Output the (X, Y) coordinate of the center of the cell containing the given text.  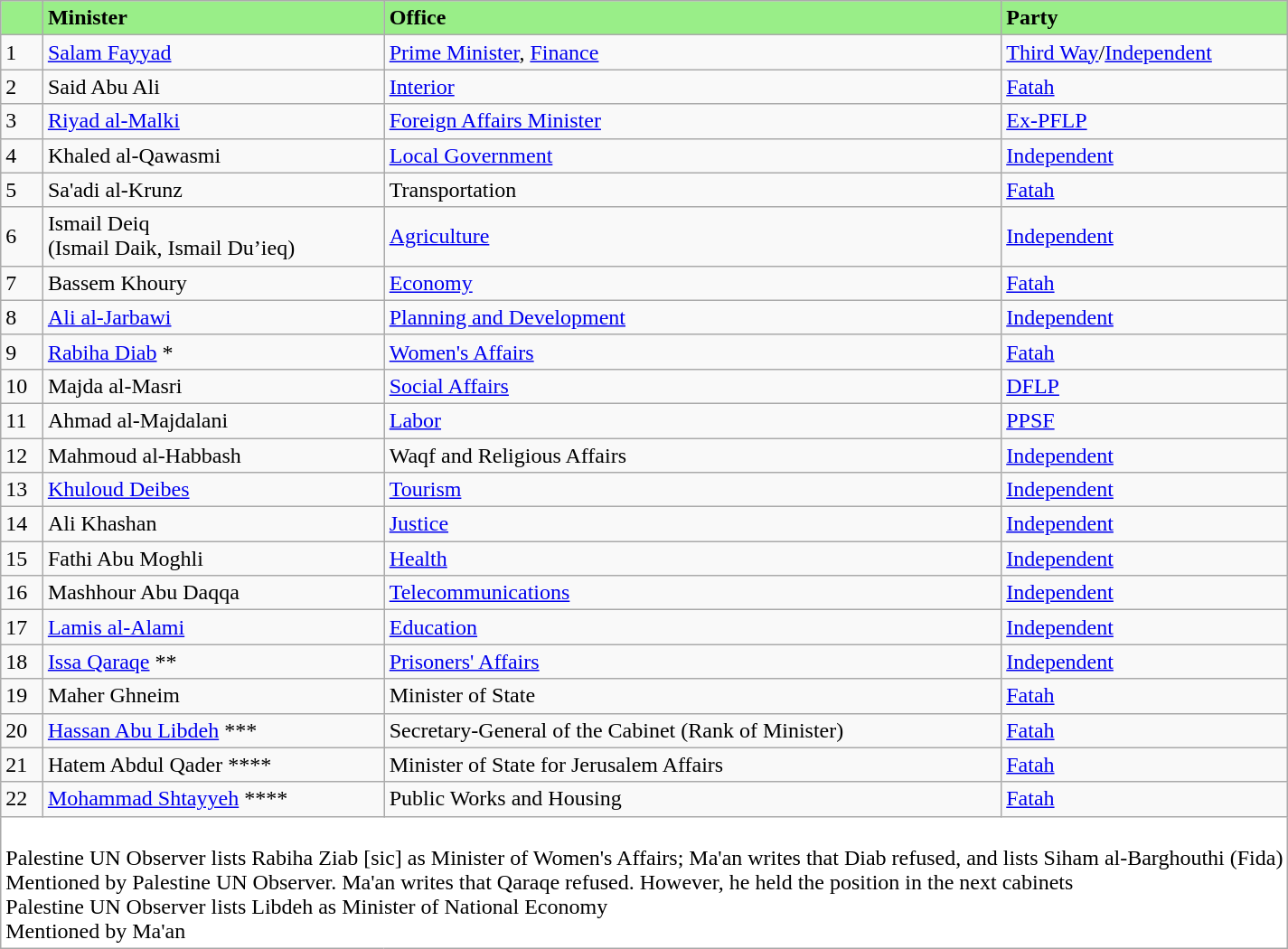
16 (22, 593)
19 (22, 696)
Ahmad al-Majdalani (213, 420)
Public Works and Housing (692, 799)
2 (22, 87)
18 (22, 662)
5 (22, 190)
Issa Qaraqe ** (213, 662)
Secretary-General of the Cabinet (Rank of Minister) (692, 730)
20 (22, 730)
Justice (692, 524)
Telecommunications (692, 593)
Mashhour Abu Daqqa (213, 593)
Sa'adi al-Krunz (213, 190)
Prisoners' Affairs (692, 662)
Hatem Abdul Qader **** (213, 765)
Women's Affairs (692, 352)
Fathi Abu Moghli (213, 559)
9 (22, 352)
Ali al-Jarbawi (213, 317)
Mohammad Shtayyeh **** (213, 799)
DFLP (1144, 386)
15 (22, 559)
Khaled al-Qawasmi (213, 155)
Said Abu Ali (213, 87)
Foreign Affairs Minister (692, 121)
22 (22, 799)
Ex-PFLP (1144, 121)
Minister (213, 18)
13 (22, 490)
Transportation (692, 190)
Rabiha Diab * (213, 352)
Labor (692, 420)
17 (22, 627)
Riyad al-Malki (213, 121)
Khuloud Deibes (213, 490)
Planning and Development (692, 317)
11 (22, 420)
PPSF (1144, 420)
Ali Khashan (213, 524)
14 (22, 524)
Party (1144, 18)
Waqf and Religious Affairs (692, 455)
7 (22, 283)
10 (22, 386)
Tourism (692, 490)
3 (22, 121)
Hassan Abu Libdeh *** (213, 730)
Health (692, 559)
Mahmoud al-Habbash (213, 455)
4 (22, 155)
8 (22, 317)
1 (22, 52)
Ismail Deiq(Ismail Daik, Ismail Du’ieq) (213, 237)
Economy (692, 283)
Bassem Khoury (213, 283)
21 (22, 765)
Interior (692, 87)
Local Government (692, 155)
Office (692, 18)
Third Way/Independent (1144, 52)
Social Affairs (692, 386)
Maher Ghneim (213, 696)
Prime Minister, Finance (692, 52)
Minister of State (692, 696)
12 (22, 455)
Salam Fayyad (213, 52)
Minister of State for Jerusalem Affairs (692, 765)
Education (692, 627)
Agriculture (692, 237)
6 (22, 237)
Lamis al-Alami (213, 627)
Majda al-Masri (213, 386)
